Identify which cell holds the provided text, then report its [x, y] central coordinate. 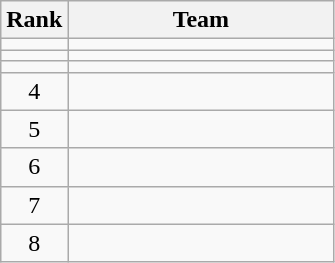
5 [34, 129]
4 [34, 91]
8 [34, 243]
Rank [34, 20]
Team [201, 20]
6 [34, 167]
7 [34, 205]
